Capture the cell that displays the provided text and extract its [X, Y] central coordinate. 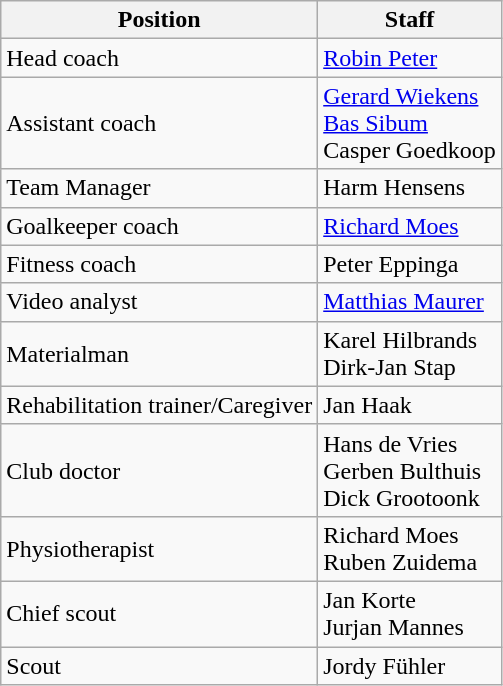
Chief scout [160, 614]
Assistant coach [160, 123]
Harm Hensens [410, 188]
Jan Haak [410, 405]
Club doctor [160, 470]
Head coach [160, 58]
Staff [410, 20]
Scout [160, 665]
Richard Moes Ruben Zuidema [410, 548]
Fitness coach [160, 264]
Materialman [160, 354]
Jan Korte Jurjan Mannes [410, 614]
Team Manager [160, 188]
Position [160, 20]
Gerard Wiekens Bas Sibum Casper Goedkoop [410, 123]
Video analyst [160, 302]
Goalkeeper coach [160, 226]
Karel Hilbrands Dirk-Jan Stap [410, 354]
Richard Moes [410, 226]
Robin Peter [410, 58]
Matthias Maurer [410, 302]
Peter Eppinga [410, 264]
Physiotherapist [160, 548]
Jordy Fühler [410, 665]
Hans de Vries Gerben Bulthuis Dick Grootoonk [410, 470]
Rehabilitation trainer/Caregiver [160, 405]
